Pinpoint the cell where the given text exists, returning its [X, Y] midpoint coordinate. 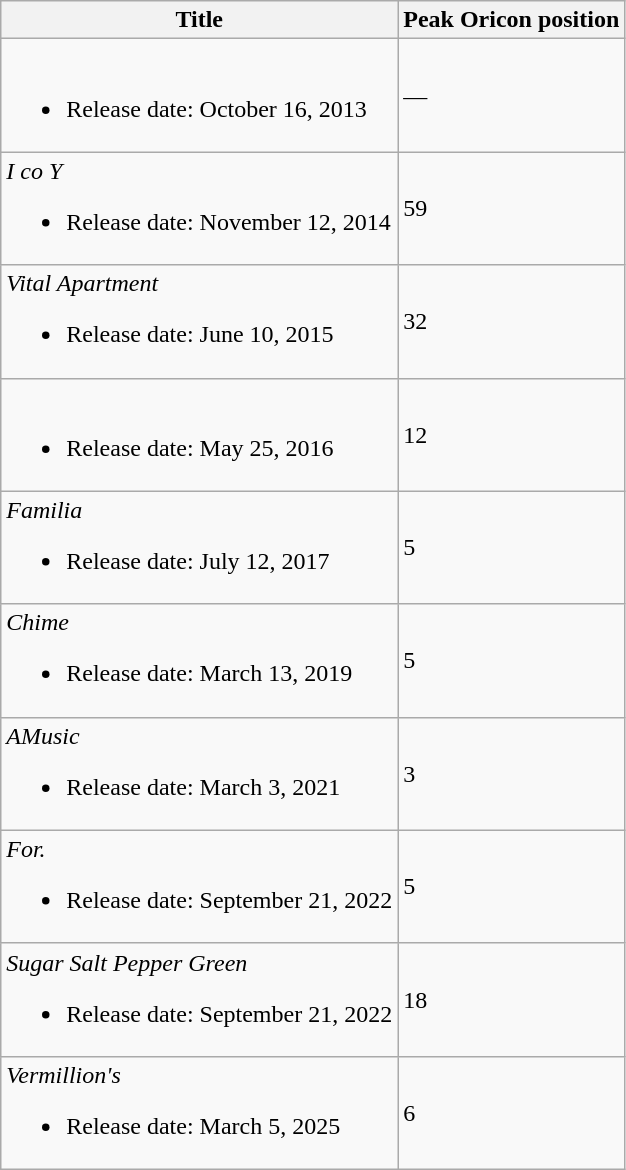
Vermillion'sRelease date: March 5, 2025 [200, 1112]
For.Release date: September 21, 2022 [200, 886]
3 [512, 774]
I co YRelease date: November 12, 2014 [200, 208]
ChimeRelease date: March 13, 2019 [200, 660]
Peak Oricon position [512, 20]
FamiliaRelease date: July 12, 2017 [200, 548]
Title [200, 20]
Vital ApartmentRelease date: June 10, 2015 [200, 322]
AMusicRelease date: March 3, 2021 [200, 774]
6 [512, 1112]
32 [512, 322]
59 [512, 208]
Release date: May 25, 2016 [200, 434]
Release date: October 16, 2013 [200, 96]
— [512, 96]
12 [512, 434]
18 [512, 1000]
Sugar Salt Pepper GreenRelease date: September 21, 2022 [200, 1000]
